For the text-containing cell, return its midpoint in [X, Y] coordinate format. 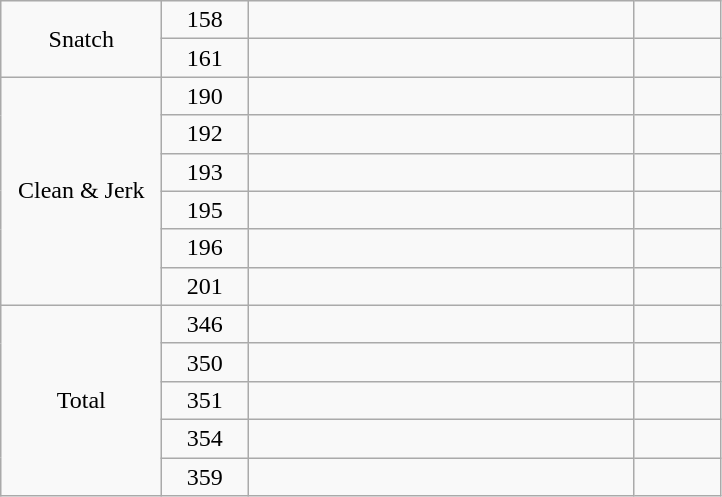
195 [205, 210]
193 [205, 172]
Total [82, 400]
201 [205, 286]
190 [205, 96]
Snatch [82, 39]
359 [205, 477]
351 [205, 400]
192 [205, 134]
161 [205, 58]
158 [205, 20]
350 [205, 362]
354 [205, 438]
Clean & Jerk [82, 191]
346 [205, 324]
196 [205, 248]
